Return the (x, y) coordinate for the center point of the cell that contains the specified text.  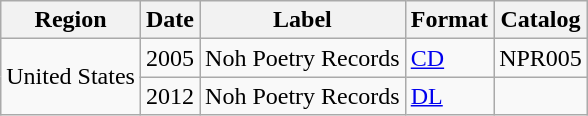
2005 (170, 58)
Date (170, 20)
United States (71, 77)
Format (449, 20)
NPR005 (541, 58)
Label (303, 20)
CD (449, 58)
2012 (170, 96)
Catalog (541, 20)
Region (71, 20)
DL (449, 96)
